For the text-containing cell, return its midpoint in [X, Y] coordinate format. 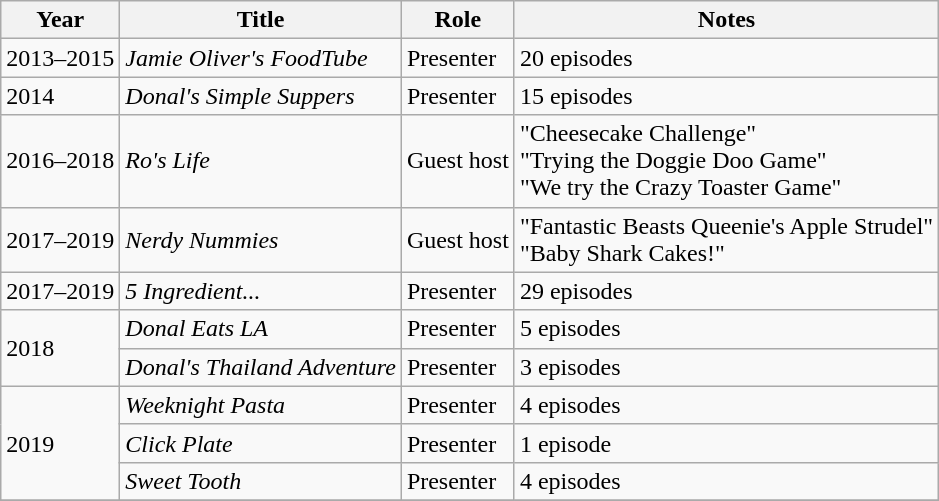
Title [261, 20]
"Fantastic Beasts Queenie's Apple Strudel""Baby Shark Cakes!" [726, 240]
5 episodes [726, 329]
Notes [726, 20]
3 episodes [726, 367]
Weeknight Pasta [261, 405]
2014 [60, 96]
Ro's Life [261, 161]
Role [458, 20]
5 Ingredient... [261, 291]
"Cheesecake Challenge""Trying the Doggie Doo Game""We try the Crazy Toaster Game" [726, 161]
Donal's Simple Suppers [261, 96]
Jamie Oliver's FoodTube [261, 58]
Donal Eats LA [261, 329]
1 episode [726, 443]
Sweet Tooth [261, 481]
Donal's Thailand Adventure [261, 367]
2013–2015 [60, 58]
Click Plate [261, 443]
2016–2018 [60, 161]
15 episodes [726, 96]
Nerdy Nummies [261, 240]
2019 [60, 443]
20 episodes [726, 58]
29 episodes [726, 291]
2018 [60, 348]
Year [60, 20]
